From the cell containing the given text, extract its center point as (X, Y) coordinate. 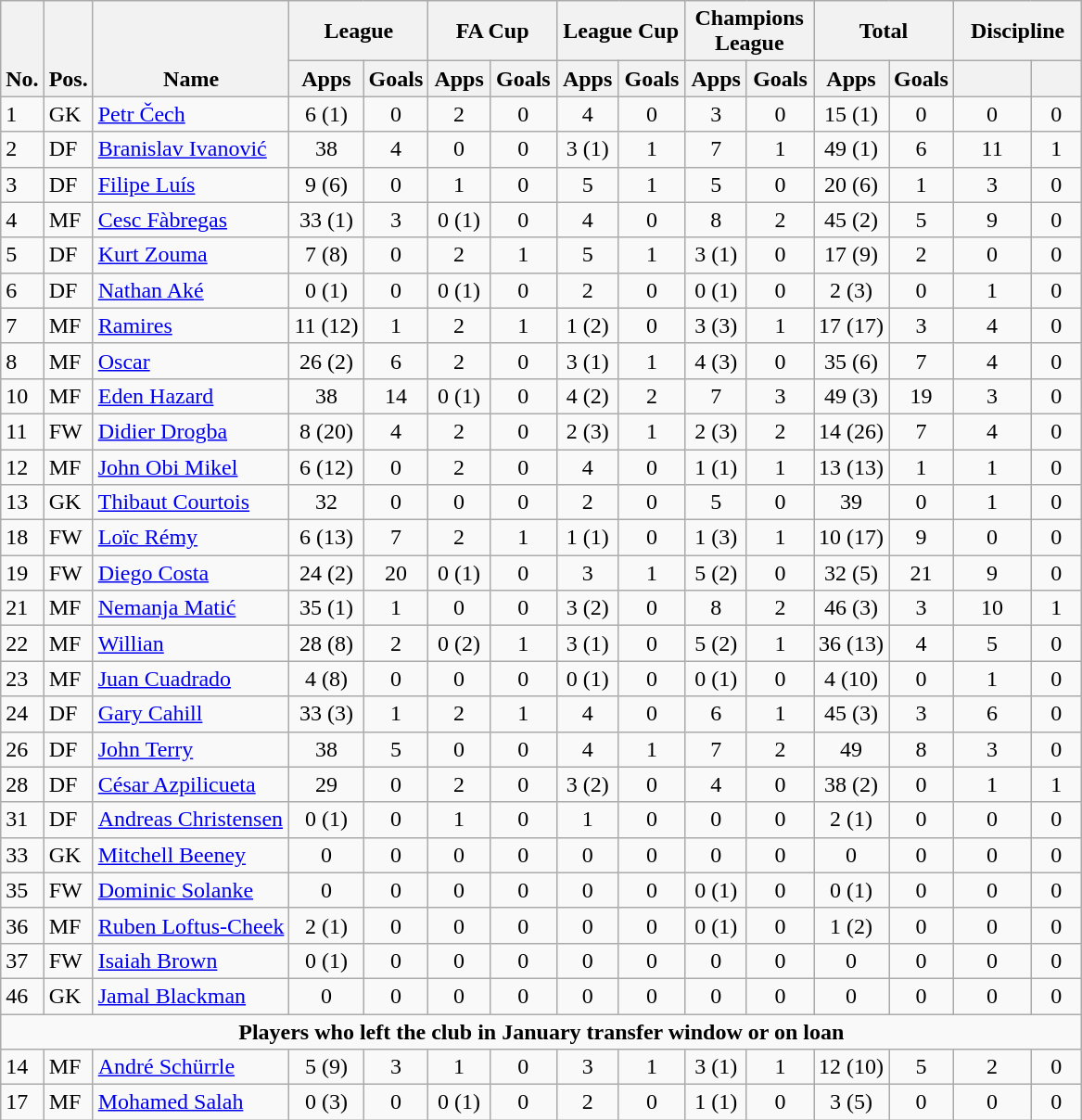
49 (3) (851, 396)
César Azpilicueta (191, 784)
John Terry (191, 749)
Pos. (69, 48)
46 (3) (851, 608)
46 (22, 996)
Nemanja Matić (191, 608)
Juan Cuadrado (191, 679)
17 (17) (851, 325)
FA Cup (493, 32)
Champions League (749, 32)
4 (10) (851, 679)
39 (851, 503)
Eden Hazard (191, 396)
0 (3) (326, 1102)
29 (326, 784)
4 (3) (716, 361)
18 (22, 538)
49 (1) (851, 149)
Didier Drogba (191, 431)
11 (12) (326, 325)
45 (2) (851, 220)
35 (22, 890)
17 (9) (851, 255)
24 (22, 714)
Branislav Ivanović (191, 149)
Ruben Loftus-Cheek (191, 925)
Jamal Blackman (191, 996)
No. (22, 48)
15 (1) (851, 114)
35 (1) (326, 608)
22 (22, 643)
13 (22, 503)
26 (2) (326, 361)
John Obi Mikel (191, 466)
Thibaut Courtois (191, 503)
Cesc Fàbregas (191, 220)
37 (22, 961)
35 (6) (851, 361)
31 (22, 820)
49 (851, 749)
Gary Cahill (191, 714)
20 (396, 573)
Mohamed Salah (191, 1102)
Ramires (191, 325)
3 (3) (716, 325)
Willian (191, 643)
32 (326, 503)
8 (20) (326, 431)
28 (22, 784)
28 (8) (326, 643)
7 (8) (326, 255)
Loïc Rémy (191, 538)
12 (22, 466)
Filipe Luís (191, 185)
Petr Čech (191, 114)
Isaiah Brown (191, 961)
10 (17) (851, 538)
Discipline (1018, 32)
Diego Costa (191, 573)
23 (22, 679)
6 (13) (326, 538)
Name (191, 48)
26 (22, 749)
Dominic Solanke (191, 890)
14 (26) (851, 431)
Oscar (191, 361)
Nathan Aké (191, 290)
45 (3) (851, 714)
6 (12) (326, 466)
36 (22, 925)
24 (2) (326, 573)
Total (885, 32)
5 (9) (326, 1067)
6 (1) (326, 114)
33 (1) (326, 220)
9 (6) (326, 185)
36 (13) (851, 643)
1 (3) (716, 538)
0 (2) (460, 643)
12 (10) (851, 1067)
League Cup (621, 32)
Mitchell Beeney (191, 855)
32 (5) (851, 573)
20 (6) (851, 185)
4 (2) (588, 396)
André Schürrle (191, 1067)
38 (2) (851, 784)
17 (22, 1102)
13 (13) (851, 466)
4 (8) (326, 679)
3 (5) (851, 1102)
33 (3) (326, 714)
33 (22, 855)
League (359, 32)
Players who left the club in January transfer window or on loan (541, 1032)
Andreas Christensen (191, 820)
Kurt Zouma (191, 255)
